Search for the cell housing the specified text and yield its (X, Y) center coordinate. 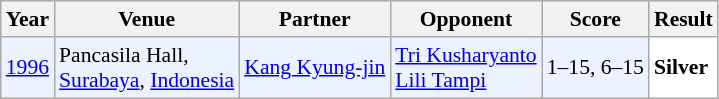
1996 (28, 68)
Score (596, 19)
Tri Kusharyanto Lili Tampi (466, 68)
Partner (314, 19)
Pancasila Hall,Surabaya, Indonesia (146, 68)
Silver (684, 68)
Kang Kyung-jin (314, 68)
Year (28, 19)
Venue (146, 19)
1–15, 6–15 (596, 68)
Opponent (466, 19)
Result (684, 19)
